Return [x, y] of the center of cell containing provided text 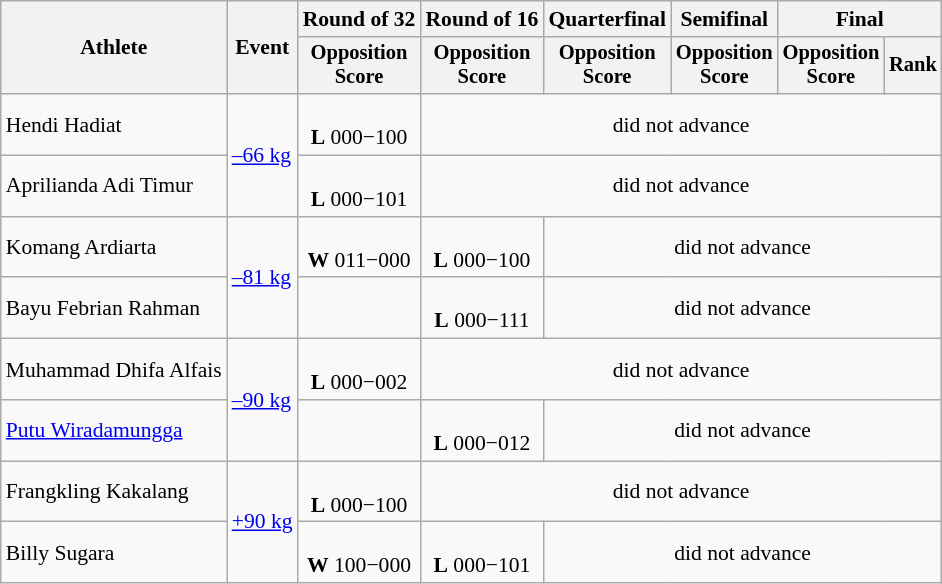
L 000−012 [482, 430]
L 000−111 [482, 308]
–81 kg [262, 278]
–90 kg [262, 400]
Final [860, 19]
Quarterfinal [607, 19]
Bayu Febrian Rahman [114, 308]
–66 kg [262, 155]
Rank [913, 66]
W 100−000 [360, 552]
Athlete [114, 48]
Billy Sugara [114, 552]
Hendi Hadiat [114, 124]
Komang Ardiarta [114, 248]
+90 kg [262, 522]
Event [262, 48]
Round of 32 [360, 19]
Semifinal [724, 19]
Muhammad Dhifa Alfais [114, 370]
Aprilianda Adi Timur [114, 186]
Putu Wiradamungga [114, 430]
Frangkling Kakalang [114, 492]
Round of 16 [482, 19]
W 011−000 [360, 248]
L 000−002 [360, 370]
